Return (x, y) of the center of cell containing provided text 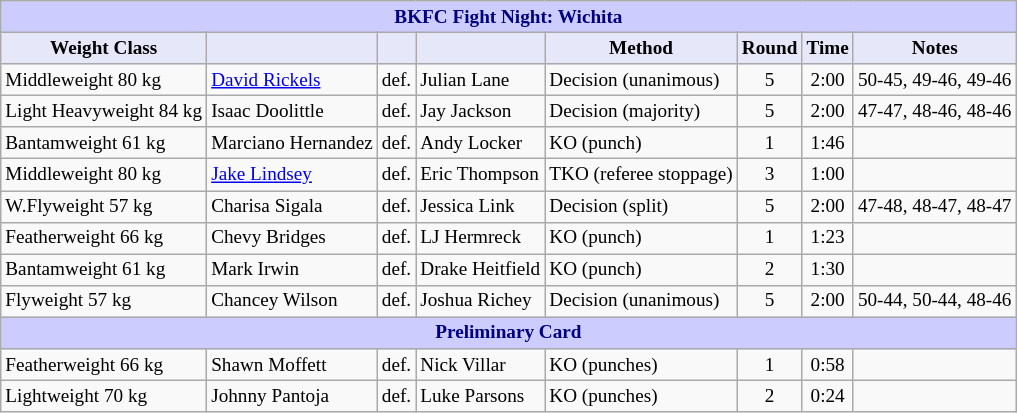
0:24 (828, 396)
50-44, 50-44, 48-46 (934, 301)
Decision (split) (641, 206)
1:30 (828, 270)
Light Heavyweight 84 kg (104, 111)
50-45, 49-46, 49-46 (934, 80)
Julian Lane (480, 80)
Flyweight 57 kg (104, 301)
BKFC Fight Night: Wichita (508, 17)
Chevy Bridges (292, 238)
1:23 (828, 238)
Johnny Pantoja (292, 396)
Chancey Wilson (292, 301)
Jay Jackson (480, 111)
W.Flyweight 57 kg (104, 206)
Andy Locker (480, 143)
Eric Thompson (480, 175)
Luke Parsons (480, 396)
Round (770, 48)
47-48, 48-47, 48-47 (934, 206)
Lightweight 70 kg (104, 396)
Decision (majority) (641, 111)
1:00 (828, 175)
1:46 (828, 143)
Weight Class (104, 48)
Mark Irwin (292, 270)
Time (828, 48)
Joshua Richey (480, 301)
47-47, 48-46, 48-46 (934, 111)
David Rickels (292, 80)
0:58 (828, 365)
Marciano Hernandez (292, 143)
LJ Hermreck (480, 238)
Preliminary Card (508, 333)
Charisa Sigala (292, 206)
Drake Heitfield (480, 270)
Shawn Moffett (292, 365)
Notes (934, 48)
3 (770, 175)
Jake Lindsey (292, 175)
Nick Villar (480, 365)
TKO (referee stoppage) (641, 175)
Jessica Link (480, 206)
Isaac Doolittle (292, 111)
Method (641, 48)
